Scan for the cell matching the given text and deliver its (x, y) coordinate at center. 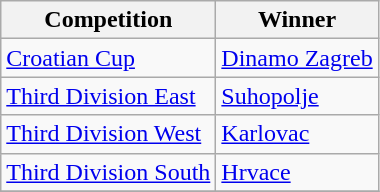
Karlovac (297, 134)
Third Division West (108, 134)
Hrvace (297, 172)
Third Division South (108, 172)
Croatian Cup (108, 58)
Competition (108, 20)
Dinamo Zagreb (297, 58)
Third Division East (108, 96)
Winner (297, 20)
Suhopolje (297, 96)
